Capture the cell that displays the provided text and extract its [x, y] central coordinate. 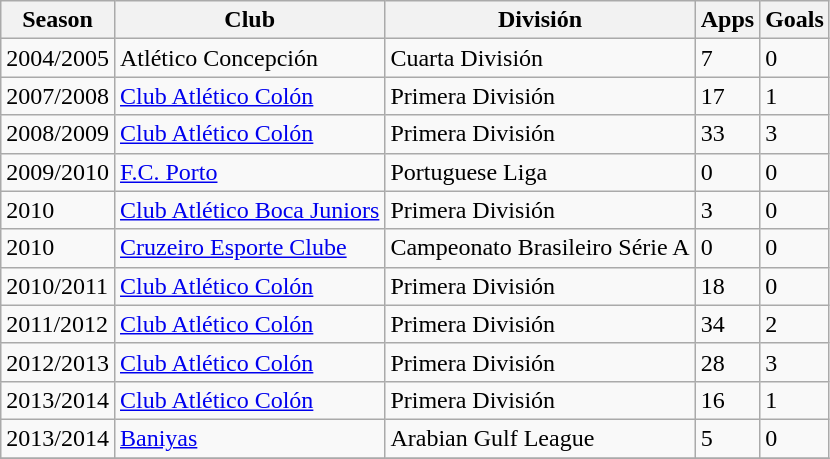
Season [58, 20]
7 [727, 58]
Atlético Concepción [249, 58]
18 [727, 286]
17 [727, 96]
2012/2013 [58, 362]
Goals [795, 20]
Cuarta División [540, 58]
Campeonato Brasileiro Série A [540, 248]
33 [727, 134]
F.C. Porto [249, 172]
División [540, 20]
2 [795, 324]
34 [727, 324]
2010/2011 [58, 286]
2008/2009 [58, 134]
Club Atlético Boca Juniors [249, 210]
2009/2010 [58, 172]
2011/2012 [58, 324]
Baniyas [249, 438]
2007/2008 [58, 96]
Apps [727, 20]
Club [249, 20]
28 [727, 362]
16 [727, 400]
Cruzeiro Esporte Clube [249, 248]
2004/2005 [58, 58]
Arabian Gulf League [540, 438]
5 [727, 438]
Portuguese Liga [540, 172]
